Pinpoint the cell where the given text exists, returning its [x, y] midpoint coordinate. 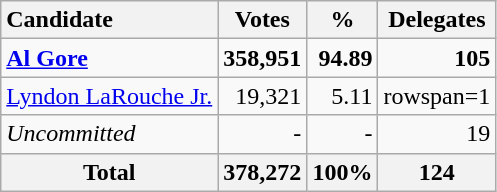
19 [437, 134]
105 [437, 58]
358,951 [262, 58]
Al Gore [110, 58]
5.11 [342, 96]
Uncommitted [110, 134]
Votes [262, 20]
378,272 [262, 172]
100% [342, 172]
Candidate [110, 20]
124 [437, 172]
% [342, 20]
19,321 [262, 96]
Delegates [437, 20]
Total [110, 172]
94.89 [342, 58]
Lyndon LaRouche Jr. [110, 96]
rowspan=1 [437, 96]
